Locate the cell with the specified text and output its (X, Y) center coordinate. 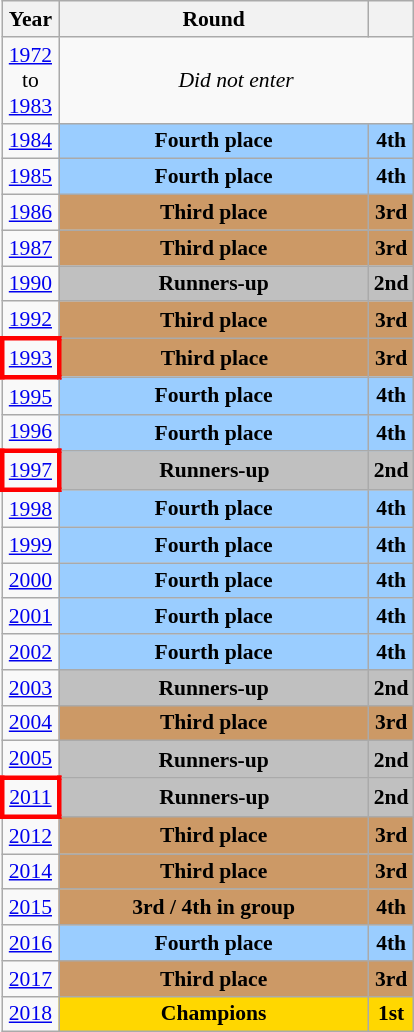
1993 (30, 358)
2017 (30, 979)
2004 (30, 723)
Year (30, 19)
2018 (30, 1014)
1996 (30, 432)
2012 (30, 836)
3rd / 4th in group (214, 908)
Round (214, 19)
1997 (30, 472)
2016 (30, 943)
1992 (30, 320)
2011 (30, 798)
1985 (30, 177)
2001 (30, 617)
2015 (30, 908)
1998 (30, 508)
Champions (214, 1014)
1st (392, 1014)
1986 (30, 213)
1999 (30, 545)
2000 (30, 581)
1987 (30, 248)
2005 (30, 760)
Did not enter (236, 80)
2014 (30, 872)
2002 (30, 652)
1972to1983 (30, 80)
1995 (30, 396)
1984 (30, 141)
1990 (30, 284)
2003 (30, 688)
